Output the [X, Y] coordinate of the center of the cell containing the given text.  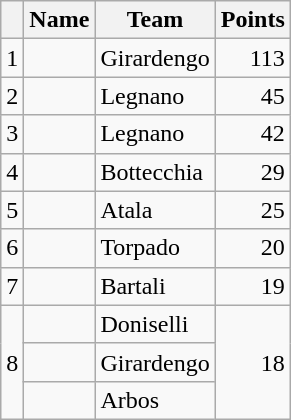
4 [12, 172]
29 [252, 172]
Bottecchia [155, 172]
2 [12, 96]
42 [252, 134]
25 [252, 210]
20 [252, 248]
Bartali [155, 286]
6 [12, 248]
19 [252, 286]
Doniselli [155, 324]
8 [12, 362]
Arbos [155, 400]
Atala [155, 210]
Points [252, 20]
5 [12, 210]
1 [12, 58]
45 [252, 96]
18 [252, 362]
Name [60, 20]
7 [12, 286]
Torpado [155, 248]
113 [252, 58]
3 [12, 134]
Team [155, 20]
